Detect which cell encompasses the target text, then output its [x, y] center coordinate. 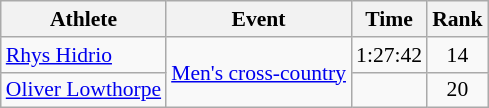
Rhys Hidrio [84, 55]
Event [258, 19]
1:27:42 [389, 55]
14 [458, 55]
20 [458, 90]
Men's cross-country [258, 72]
Time [389, 19]
Oliver Lowthorpe [84, 90]
Rank [458, 19]
Athlete [84, 19]
